Locate the cell with the specified text and output its (x, y) center coordinate. 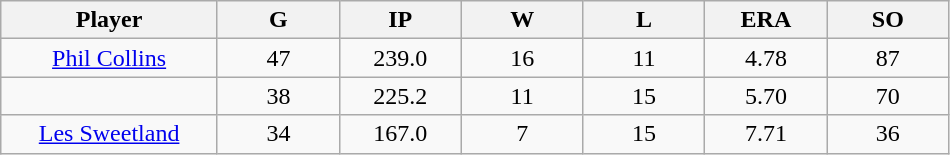
Phil Collins (110, 58)
239.0 (400, 58)
4.78 (766, 58)
225.2 (400, 96)
SO (888, 20)
34 (278, 134)
16 (522, 58)
7.71 (766, 134)
L (644, 20)
36 (888, 134)
167.0 (400, 134)
Les Sweetland (110, 134)
38 (278, 96)
W (522, 20)
ERA (766, 20)
5.70 (766, 96)
Player (110, 20)
70 (888, 96)
G (278, 20)
IP (400, 20)
7 (522, 134)
47 (278, 58)
87 (888, 58)
